Detect which cell encompasses the target text, then output its [X, Y] center coordinate. 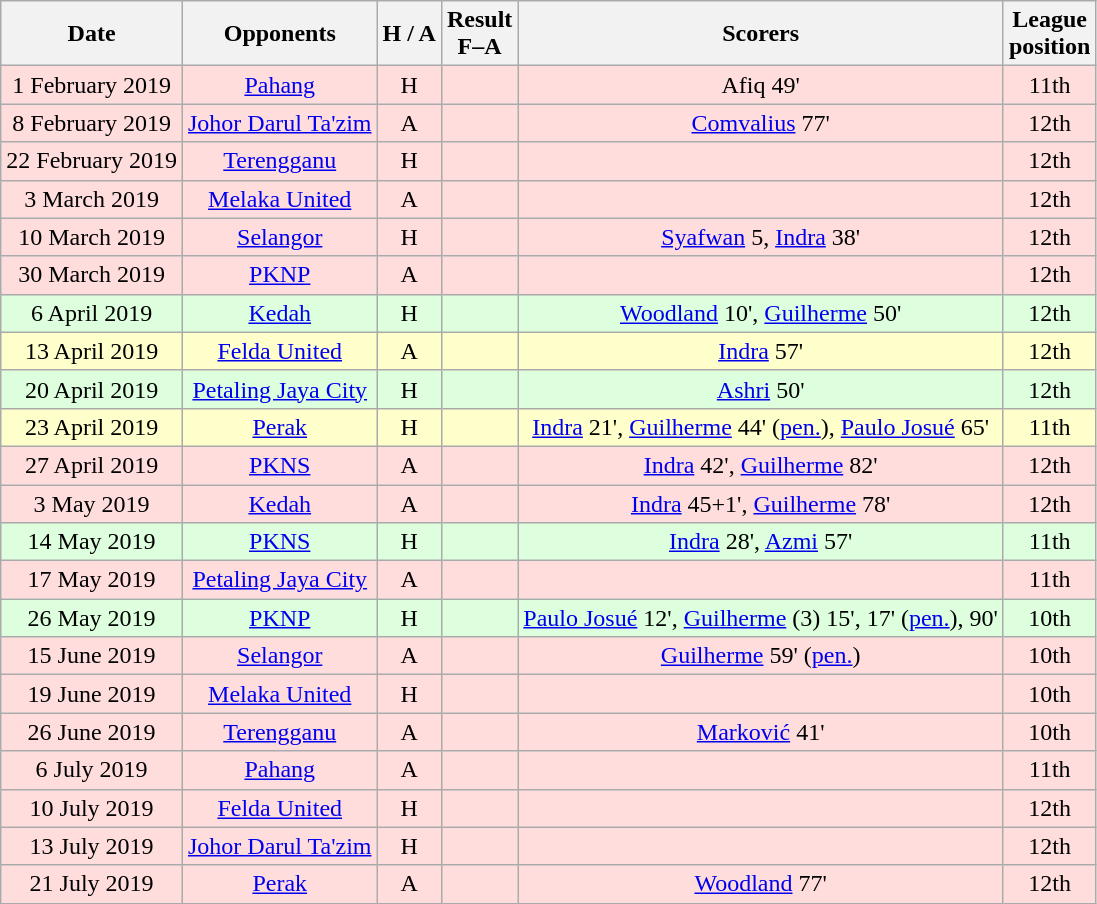
Opponents [280, 34]
Afiq 49' [761, 85]
6 April 2019 [92, 313]
26 June 2019 [92, 732]
13 July 2019 [92, 846]
19 June 2019 [92, 694]
23 April 2019 [92, 427]
Date [92, 34]
3 May 2019 [92, 503]
13 April 2019 [92, 351]
10 July 2019 [92, 808]
30 March 2019 [92, 275]
Woodland 10', Guilherme 50' [761, 313]
6 July 2019 [92, 770]
Indra 57' [761, 351]
15 June 2019 [92, 656]
Indra 28', Azmi 57' [761, 542]
Syafwan 5, Indra 38' [761, 237]
Scorers [761, 34]
21 July 2019 [92, 884]
27 April 2019 [92, 465]
8 February 2019 [92, 123]
Indra 21', Guilherme 44' (pen.), Paulo Josué 65' [761, 427]
Paulo Josué 12', Guilherme (3) 15', 17' (pen.), 90' [761, 618]
1 February 2019 [92, 85]
14 May 2019 [92, 542]
Comvalius 77' [761, 123]
Ashri 50' [761, 389]
Woodland 77' [761, 884]
10 March 2019 [92, 237]
Indra 45+1', Guilherme 78' [761, 503]
22 February 2019 [92, 161]
Indra 42', Guilherme 82' [761, 465]
ResultF–A [479, 34]
H / A [409, 34]
Guilherme 59' (pen.) [761, 656]
Leagueposition [1049, 34]
17 May 2019 [92, 580]
26 May 2019 [92, 618]
Marković 41' [761, 732]
3 March 2019 [92, 199]
20 April 2019 [92, 389]
